Output the [x, y] coordinate of the center of the cell containing the given text.  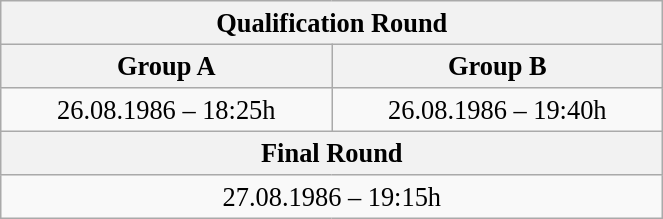
Group A [166, 66]
26.08.1986 – 18:25h [166, 109]
Group B [498, 66]
Final Round [332, 153]
Qualification Round [332, 22]
26.08.1986 – 19:40h [498, 109]
27.08.1986 – 19:15h [332, 197]
